Output the [x, y] coordinate of the center of the cell containing the given text.  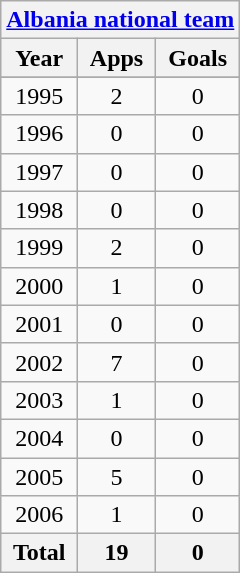
1998 [40, 210]
2002 [40, 362]
2005 [40, 477]
2003 [40, 400]
Goals [197, 58]
5 [117, 477]
19 [117, 553]
1996 [40, 134]
Total [40, 553]
2006 [40, 515]
7 [117, 362]
2004 [40, 438]
2000 [40, 286]
1995 [40, 96]
2001 [40, 324]
1999 [40, 248]
1997 [40, 172]
Apps [117, 58]
Albania national team [120, 20]
Year [40, 58]
